Pinpoint the cell where the given text exists, returning its [X, Y] midpoint coordinate. 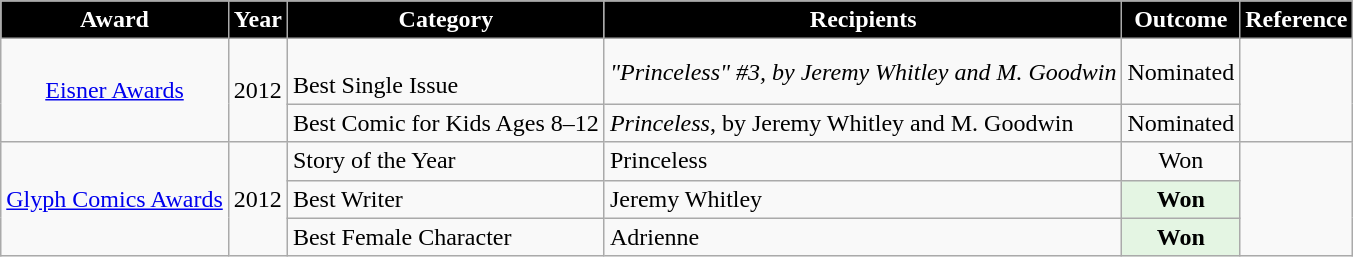
Jeremy Whitley [863, 199]
Outcome [1181, 20]
Glyph Comics Awards [115, 199]
Princeless, by Jeremy Whitley and M. Goodwin [863, 123]
Category [446, 20]
"Princeless" #3, by Jeremy Whitley and M. Goodwin [863, 72]
Princeless [863, 161]
Best Writer [446, 199]
Story of the Year [446, 161]
Adrienne [863, 237]
Best Female Character [446, 237]
Award [115, 20]
Eisner Awards [115, 90]
Best Single Issue [446, 72]
Year [258, 20]
Best Comic for Kids Ages 8–12 [446, 123]
Reference [1296, 20]
Recipients [863, 20]
